Identify which cell holds the provided text, then report its (x, y) central coordinate. 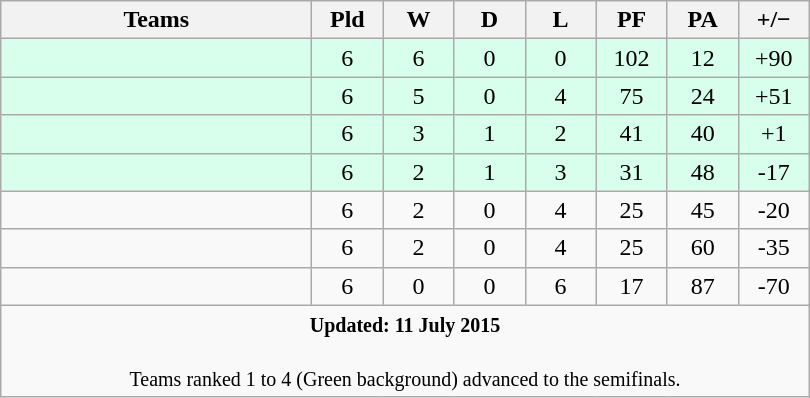
+90 (774, 58)
+51 (774, 96)
45 (702, 210)
24 (702, 96)
41 (632, 134)
Updated: 11 July 2015 Teams ranked 1 to 4 (Green background) advanced to the semifinals. (405, 351)
Teams (156, 20)
-20 (774, 210)
60 (702, 248)
+/− (774, 20)
-17 (774, 172)
48 (702, 172)
40 (702, 134)
102 (632, 58)
75 (632, 96)
-35 (774, 248)
PF (632, 20)
PA (702, 20)
31 (632, 172)
+1 (774, 134)
-70 (774, 286)
L (560, 20)
W (418, 20)
Pld (348, 20)
D (490, 20)
12 (702, 58)
17 (632, 286)
5 (418, 96)
87 (702, 286)
